Determine the (x, y) coordinate at the center of the cell enclosing the given text.  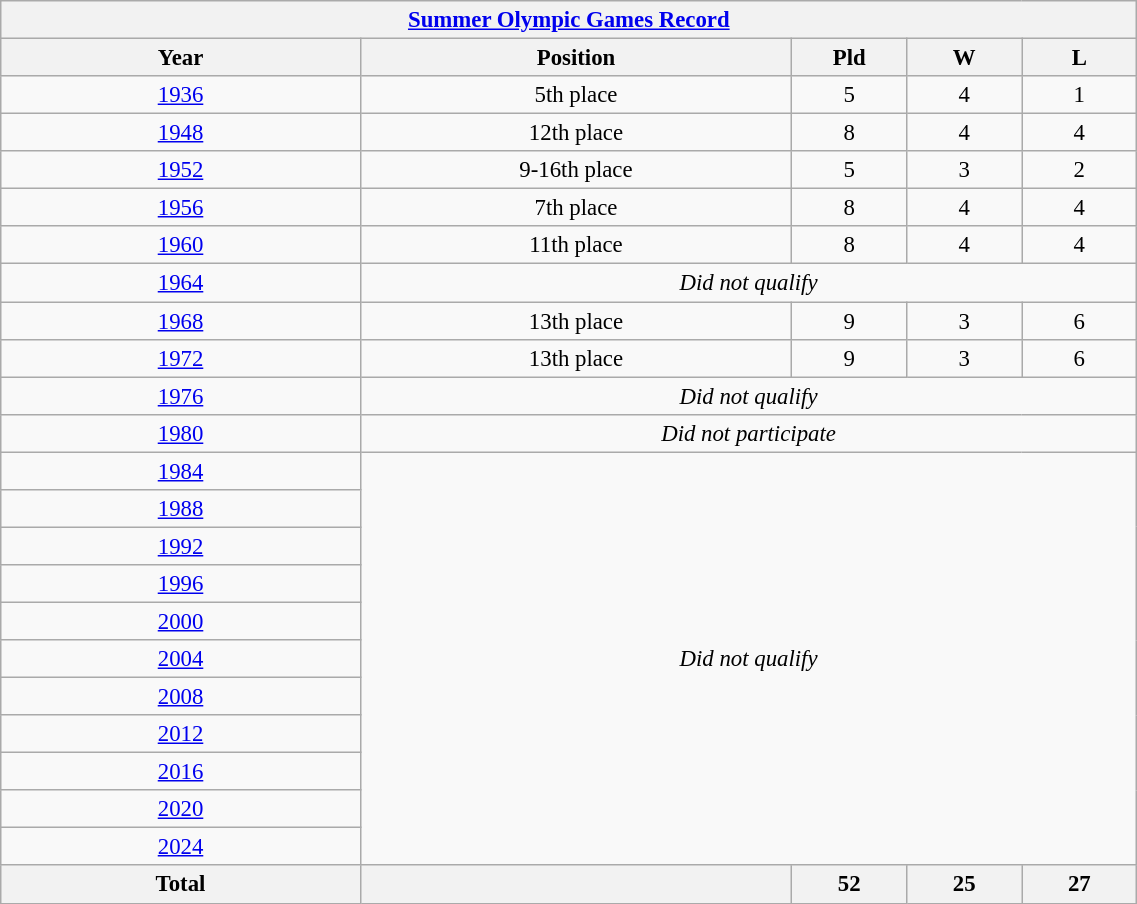
1956 (181, 208)
12th place (576, 133)
2008 (181, 697)
2004 (181, 659)
9-16th place (576, 170)
1988 (181, 509)
1972 (181, 358)
11th place (576, 245)
2016 (181, 772)
W (964, 58)
2000 (181, 621)
Did not participate (748, 433)
Pld (850, 58)
Summer Olympic Games Record (569, 20)
1936 (181, 95)
2020 (181, 809)
1952 (181, 170)
1 (1080, 95)
1980 (181, 433)
2024 (181, 847)
27 (1080, 885)
1968 (181, 321)
L (1080, 58)
1976 (181, 396)
7th place (576, 208)
1992 (181, 546)
2012 (181, 734)
1984 (181, 471)
Year (181, 58)
Total (181, 885)
Position (576, 58)
52 (850, 885)
1964 (181, 283)
25 (964, 885)
1960 (181, 245)
5th place (576, 95)
1996 (181, 584)
1948 (181, 133)
2 (1080, 170)
